Pinpoint the cell where the given text exists, returning its [x, y] midpoint coordinate. 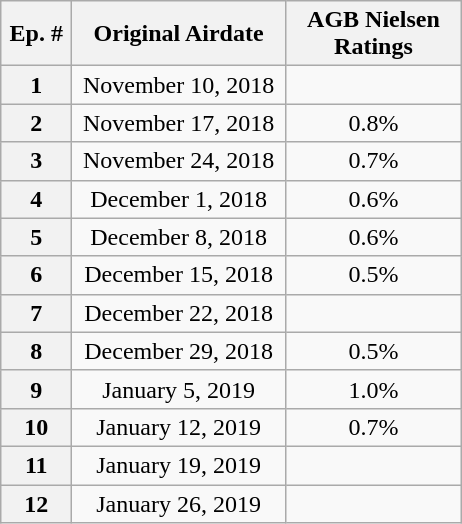
November 17, 2018 [179, 123]
7 [36, 313]
1 [36, 85]
January 12, 2019 [179, 427]
6 [36, 275]
4 [36, 199]
12 [36, 503]
December 1, 2018 [179, 199]
5 [36, 237]
8 [36, 351]
January 19, 2019 [179, 465]
2 [36, 123]
November 10, 2018 [179, 85]
Original Airdate [179, 34]
November 24, 2018 [179, 161]
January 5, 2019 [179, 389]
9 [36, 389]
December 22, 2018 [179, 313]
December 29, 2018 [179, 351]
December 8, 2018 [179, 237]
1.0% [373, 389]
Ep. # [36, 34]
January 26, 2019 [179, 503]
10 [36, 427]
0.8% [373, 123]
AGB Nielsen Ratings [373, 34]
December 15, 2018 [179, 275]
11 [36, 465]
3 [36, 161]
